Identify which cell holds the provided text, then report its [X, Y] central coordinate. 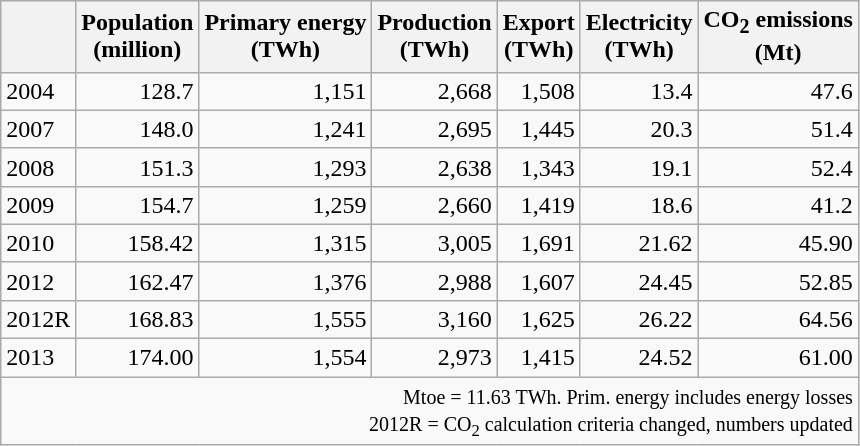
1,625 [538, 319]
52.85 [778, 281]
1,419 [538, 205]
2009 [38, 205]
162.47 [138, 281]
Export (TWh) [538, 36]
CO2 emissions (Mt) [778, 36]
19.1 [639, 167]
2012R [38, 319]
1,555 [286, 319]
2,668 [434, 91]
2013 [38, 358]
2004 [38, 91]
3,160 [434, 319]
1,259 [286, 205]
128.7 [138, 91]
2,973 [434, 358]
41.2 [778, 205]
2,988 [434, 281]
Electricity (TWh) [639, 36]
2012 [38, 281]
26.22 [639, 319]
21.62 [639, 243]
64.56 [778, 319]
61.00 [778, 358]
1,376 [286, 281]
24.45 [639, 281]
1,415 [538, 358]
2,660 [434, 205]
Production (TWh) [434, 36]
2,695 [434, 129]
2008 [38, 167]
45.90 [778, 243]
18.6 [639, 205]
148.0 [138, 129]
154.7 [138, 205]
2,638 [434, 167]
1,241 [286, 129]
47.6 [778, 91]
1,343 [538, 167]
1,293 [286, 167]
1,151 [286, 91]
1,508 [538, 91]
Population (million) [138, 36]
151.3 [138, 167]
1,445 [538, 129]
1,607 [538, 281]
24.52 [639, 358]
20.3 [639, 129]
52.4 [778, 167]
1,554 [286, 358]
2010 [38, 243]
Mtoe = 11.63 TWh. Prim. energy includes energy losses 2012R = CO2 calculation criteria changed, numbers updated [430, 411]
51.4 [778, 129]
1,315 [286, 243]
Primary energy (TWh) [286, 36]
174.00 [138, 358]
158.42 [138, 243]
2007 [38, 129]
3,005 [434, 243]
168.83 [138, 319]
13.4 [639, 91]
1,691 [538, 243]
